Output the [X, Y] coordinate of the center of the cell containing the given text.  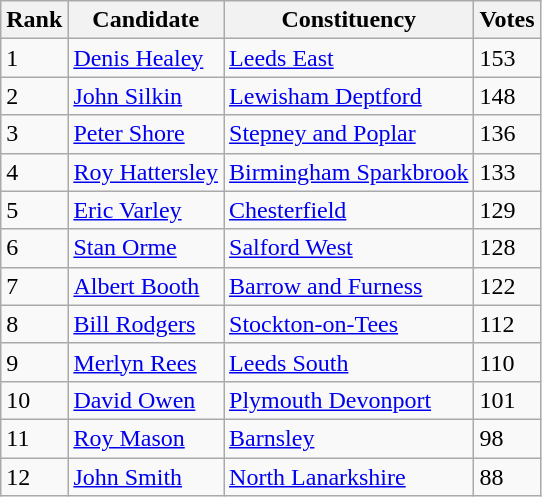
Roy Hattersley [146, 172]
John Silkin [146, 96]
98 [507, 438]
Plymouth Devonport [349, 400]
6 [34, 248]
Constituency [349, 20]
Votes [507, 20]
Denis Healey [146, 58]
128 [507, 248]
88 [507, 477]
Chesterfield [349, 210]
North Lanarkshire [349, 477]
4 [34, 172]
Leeds East [349, 58]
Rank [34, 20]
133 [507, 172]
Barnsley [349, 438]
Bill Rodgers [146, 324]
Salford West [349, 248]
1 [34, 58]
9 [34, 362]
Barrow and Furness [349, 286]
101 [507, 400]
10 [34, 400]
Leeds South [349, 362]
8 [34, 324]
David Owen [146, 400]
122 [507, 286]
Albert Booth [146, 286]
2 [34, 96]
Candidate [146, 20]
7 [34, 286]
Merlyn Rees [146, 362]
Lewisham Deptford [349, 96]
5 [34, 210]
Eric Varley [146, 210]
12 [34, 477]
Stan Orme [146, 248]
Stockton-on-Tees [349, 324]
129 [507, 210]
153 [507, 58]
Roy Mason [146, 438]
3 [34, 134]
11 [34, 438]
148 [507, 96]
110 [507, 362]
112 [507, 324]
John Smith [146, 477]
Birmingham Sparkbrook [349, 172]
136 [507, 134]
Stepney and Poplar [349, 134]
Peter Shore [146, 134]
